Search for the cell housing the specified text and yield its [X, Y] center coordinate. 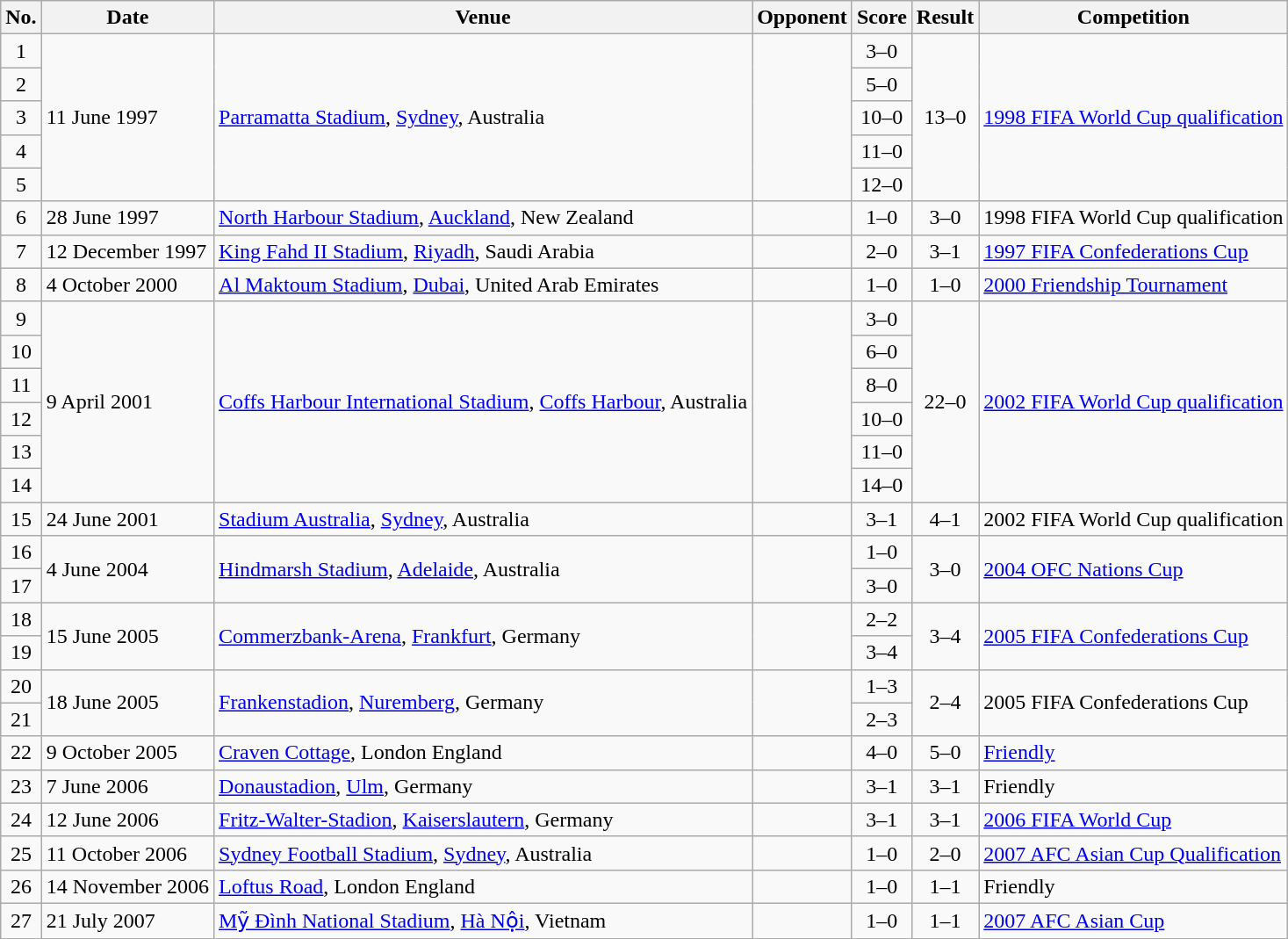
14–0 [881, 486]
8 [21, 285]
Venue [483, 18]
14 [21, 486]
2007 AFC Asian Cup [1133, 921]
2–2 [881, 619]
13–0 [945, 118]
17 [21, 586]
19 [21, 653]
16 [21, 553]
Hindmarsh Stadium, Adelaide, Australia [483, 569]
13 [21, 452]
Coffs Harbour International Stadium, Coffs Harbour, Australia [483, 401]
Frankenstadion, Nuremberg, Germany [483, 703]
24 [21, 820]
Commerzbank-Arena, Frankfurt, Germany [483, 636]
12 [21, 419]
Competition [1133, 18]
Donaustadion, Ulm, Germany [483, 786]
22 [21, 753]
27 [21, 921]
21 July 2007 [127, 921]
Parramatta Stadium, Sydney, Australia [483, 118]
Stadium Australia, Sydney, Australia [483, 519]
8–0 [881, 385]
26 [21, 886]
King Fahd II Stadium, Riyadh, Saudi Arabia [483, 251]
11 [21, 385]
2–4 [945, 703]
28 June 1997 [127, 218]
12–0 [881, 184]
9 [21, 318]
North Harbour Stadium, Auckland, New Zealand [483, 218]
24 June 2001 [127, 519]
14 November 2006 [127, 886]
2–3 [881, 719]
12 June 2006 [127, 820]
21 [21, 719]
7 June 2006 [127, 786]
2004 OFC Nations Cup [1133, 569]
5 [21, 184]
2000 Friendship Tournament [1133, 285]
2007 AFC Asian Cup Qualification [1133, 853]
11 June 1997 [127, 118]
Al Maktoum Stadium, Dubai, United Arab Emirates [483, 285]
2 [21, 84]
2006 FIFA World Cup [1133, 820]
1 [21, 51]
Result [945, 18]
4–0 [881, 753]
15 June 2005 [127, 636]
6 [21, 218]
3 [21, 118]
Craven Cottage, London England [483, 753]
Fritz-Walter-Stadion, Kaiserslautern, Germany [483, 820]
No. [21, 18]
4 June 2004 [127, 569]
9 April 2001 [127, 401]
9 October 2005 [127, 753]
22–0 [945, 401]
Sydney Football Stadium, Sydney, Australia [483, 853]
12 December 1997 [127, 251]
4–1 [945, 519]
Mỹ Đình National Stadium, Hà Nội, Vietnam [483, 921]
6–0 [881, 351]
Score [881, 18]
18 [21, 619]
1997 FIFA Confederations Cup [1133, 251]
11 October 2006 [127, 853]
Loftus Road, London England [483, 886]
Date [127, 18]
20 [21, 686]
7 [21, 251]
1–3 [881, 686]
18 June 2005 [127, 703]
23 [21, 786]
25 [21, 853]
4 [21, 151]
4 October 2000 [127, 285]
15 [21, 519]
10 [21, 351]
Opponent [802, 18]
